Identify which cell holds the provided text, then report its (X, Y) central coordinate. 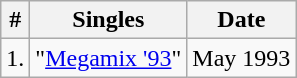
"Megamix '93" (108, 58)
# (16, 20)
1. (16, 58)
May 1993 (242, 58)
Date (242, 20)
Singles (108, 20)
